Identify which cell holds the provided text, then report its [x, y] central coordinate. 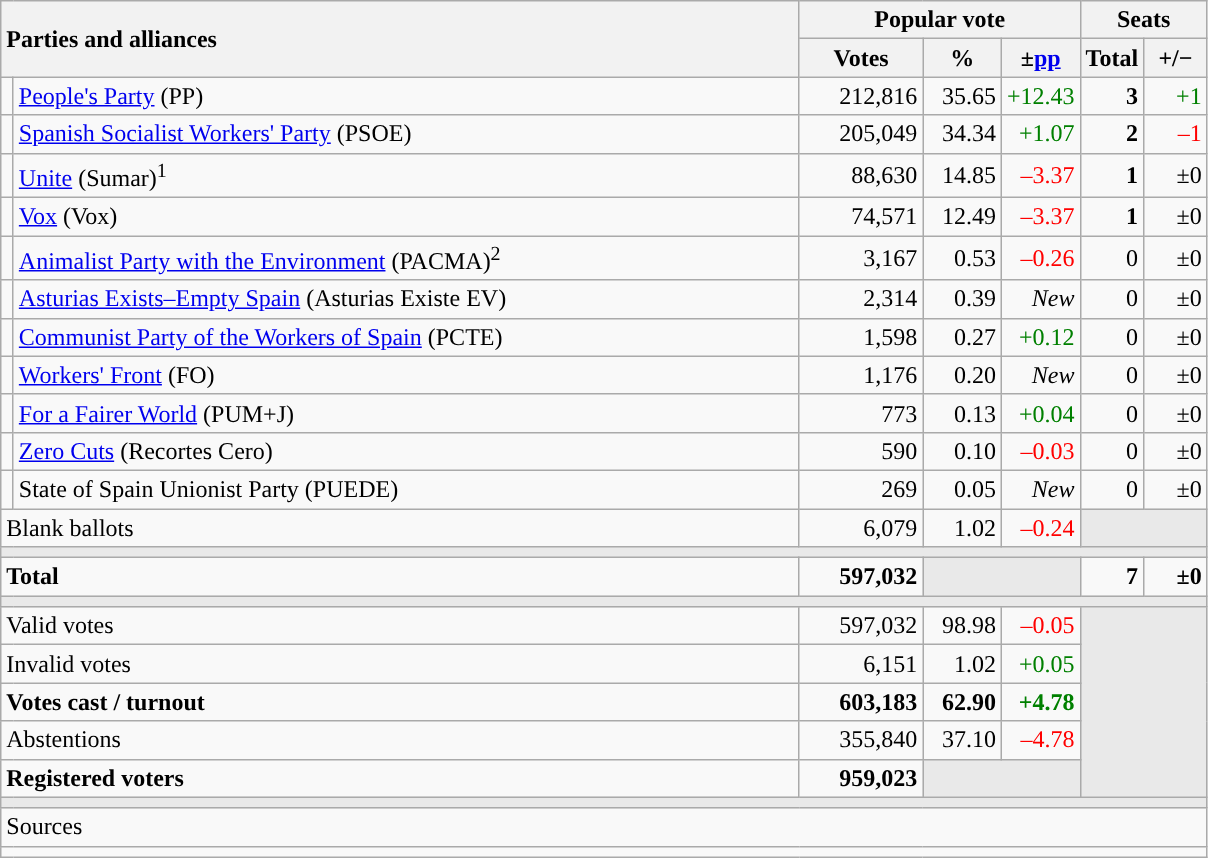
% [962, 58]
205,049 [861, 134]
–1 [1176, 134]
+/− [1176, 58]
590 [861, 451]
6,079 [861, 528]
0.27 [962, 337]
±pp [1040, 58]
Workers' Front (FO) [406, 375]
–0.05 [1040, 626]
Registered voters [400, 778]
12.49 [962, 217]
+1.07 [1040, 134]
People's Party (PP) [406, 96]
603,183 [861, 702]
959,023 [861, 778]
88,630 [861, 176]
1,176 [861, 375]
Spanish Socialist Workers' Party (PSOE) [406, 134]
Blank ballots [400, 528]
–4.78 [1040, 740]
Vox (Vox) [406, 217]
State of Spain Unionist Party (PUEDE) [406, 489]
+0.04 [1040, 413]
35.65 [962, 96]
+0.12 [1040, 337]
For a Fairer World (PUM+J) [406, 413]
Parties and alliances [400, 39]
2 [1112, 134]
98.98 [962, 626]
2,314 [861, 299]
1,598 [861, 337]
Asturias Exists–Empty Spain (Asturias Existe EV) [406, 299]
37.10 [962, 740]
+0.05 [1040, 664]
74,571 [861, 217]
3,167 [861, 258]
6,151 [861, 664]
3 [1112, 96]
+1 [1176, 96]
0.20 [962, 375]
Zero Cuts (Recortes Cero) [406, 451]
Animalist Party with the Environment (PACMA)2 [406, 258]
7 [1112, 577]
62.90 [962, 702]
212,816 [861, 96]
269 [861, 489]
0.05 [962, 489]
Sources [604, 827]
355,840 [861, 740]
Unite (Sumar)1 [406, 176]
0.53 [962, 258]
–0.03 [1040, 451]
Invalid votes [400, 664]
34.34 [962, 134]
+4.78 [1040, 702]
Votes [861, 58]
14.85 [962, 176]
+12.43 [1040, 96]
773 [861, 413]
0.10 [962, 451]
Popular vote [940, 20]
Votes cast / turnout [400, 702]
Valid votes [400, 626]
–0.24 [1040, 528]
Abstentions [400, 740]
Communist Party of the Workers of Spain (PCTE) [406, 337]
Seats [1144, 20]
–0.26 [1040, 258]
0.39 [962, 299]
0.13 [962, 413]
